Determine the [x, y] coordinate at the center of the cell enclosing the given text.  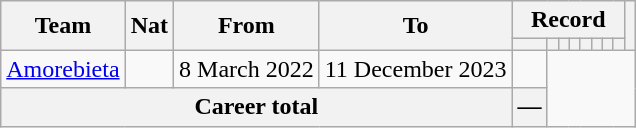
Career total [256, 107]
Team [63, 26]
To [416, 26]
Nat [149, 26]
From [247, 26]
Record [568, 20]
11 December 2023 [416, 69]
8 March 2022 [247, 69]
Amorebieta [63, 69]
— [530, 107]
